Locate the cell with the specified text and output its (x, y) center coordinate. 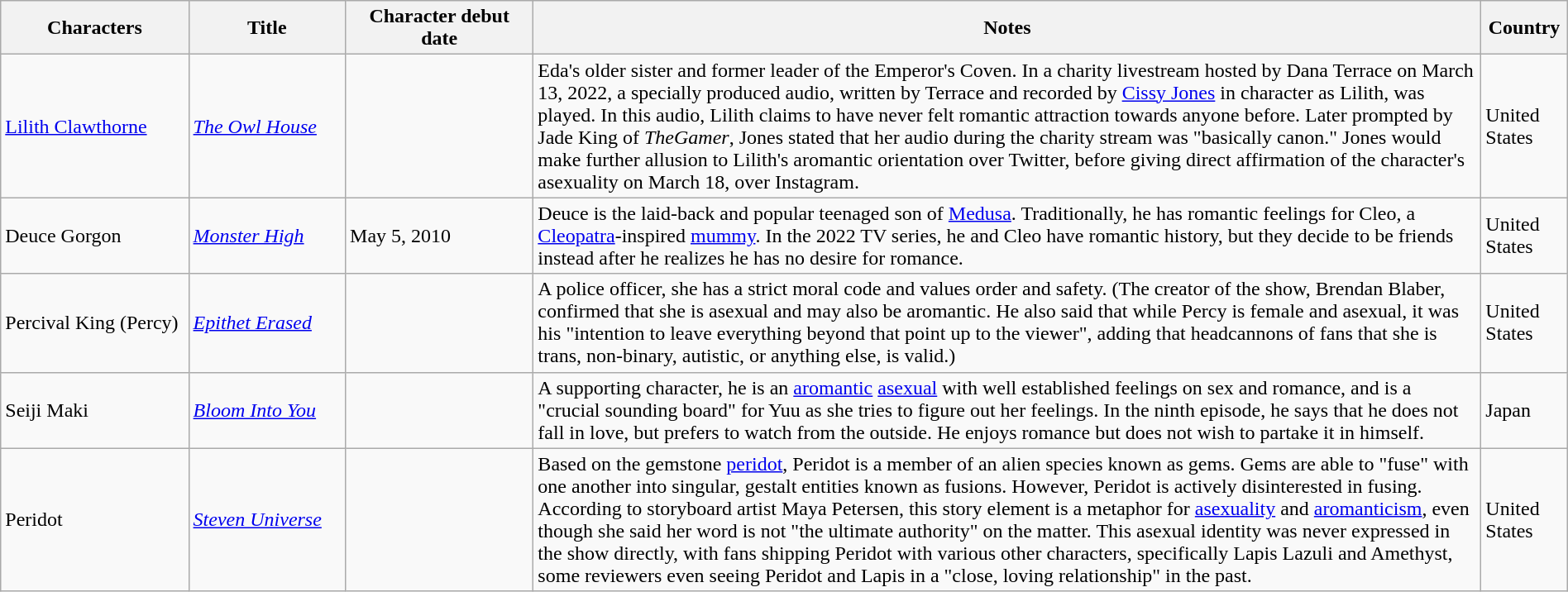
Steven Universe (266, 519)
Country (1524, 28)
Monster High (266, 236)
Deuce Gorgon (94, 236)
Notes (1007, 28)
May 5, 2010 (440, 236)
Epithet Erased (266, 322)
Peridot (94, 519)
Character debut date (440, 28)
Percival King (Percy) (94, 322)
Seiji Maki (94, 410)
Japan (1524, 410)
The Owl House (266, 126)
Title (266, 28)
Lilith Clawthorne (94, 126)
Bloom Into You (266, 410)
Characters (94, 28)
